Return the [x, y] coordinate for the center point of the cell that contains the specified text.  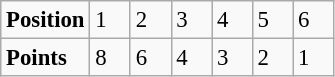
Position [46, 20]
5 [272, 20]
8 [110, 58]
Points [46, 58]
